Detect which cell encompasses the target text, then output its (X, Y) center coordinate. 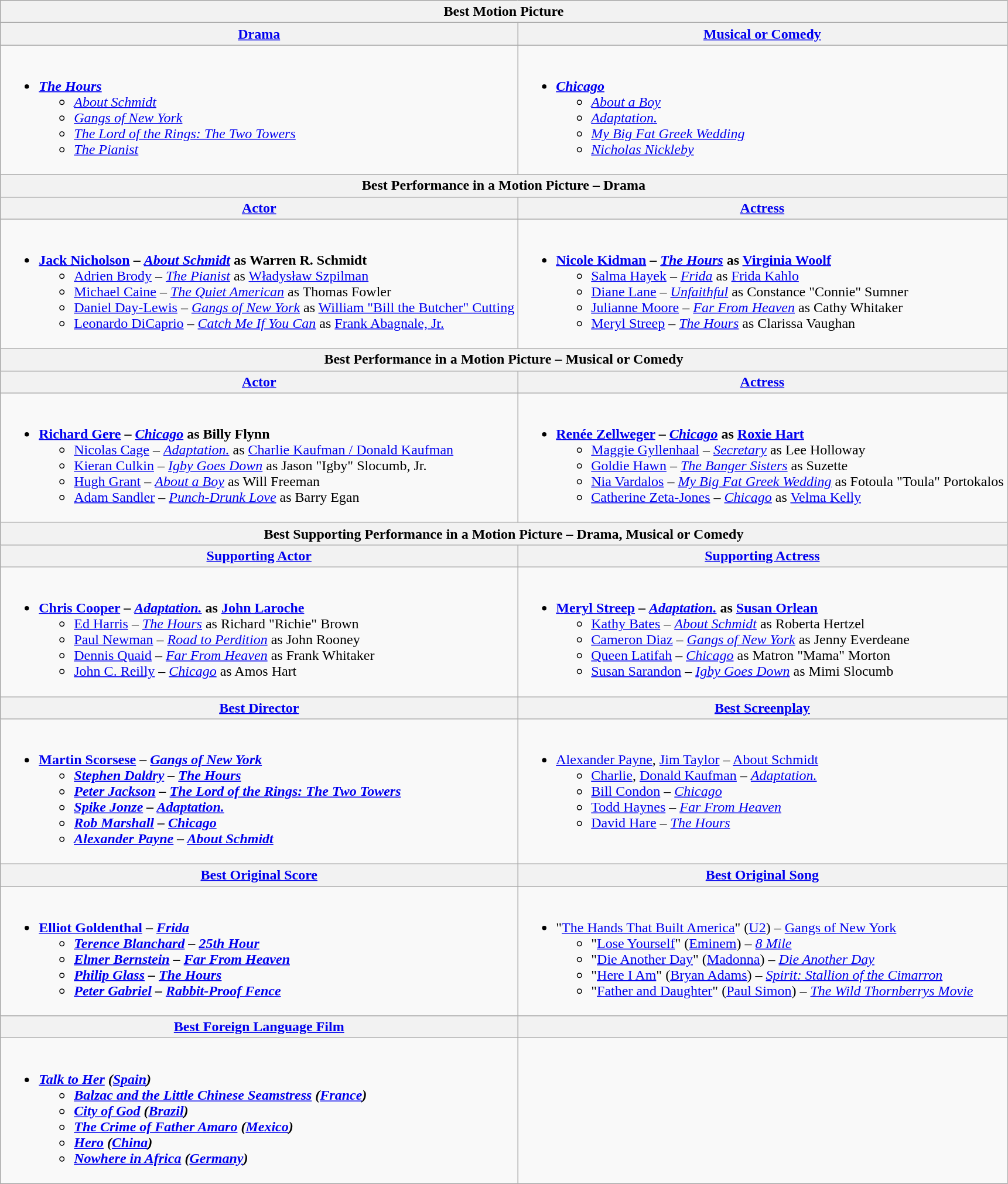
Best Screenplay (763, 708)
Best Performance in a Motion Picture – Musical or Comedy (504, 360)
Best Foreign Language Film (259, 1027)
Best Performance in a Motion Picture – Drama (504, 186)
ChicagoAbout a BoyAdaptation.My Big Fat Greek WeddingNicholas Nickleby (763, 110)
Elliot Goldenthal – FridaTerence Blanchard – 25th HourElmer Bernstein – Far From HeavenPhilip Glass – The HoursPeter Gabriel – Rabbit-Proof Fence (259, 951)
Supporting Actor (259, 556)
Best Original Score (259, 875)
Best Supporting Performance in a Motion Picture – Drama, Musical or Comedy (504, 533)
Best Motion Picture (504, 12)
Musical or Comedy (763, 34)
Best Director (259, 708)
The HoursAbout SchmidtGangs of New YorkThe Lord of the Rings: The Two TowersThe Pianist (259, 110)
Best Original Song (763, 875)
Drama (259, 34)
Supporting Actress (763, 556)
